Detect which cell encompasses the target text, then output its (X, Y) center coordinate. 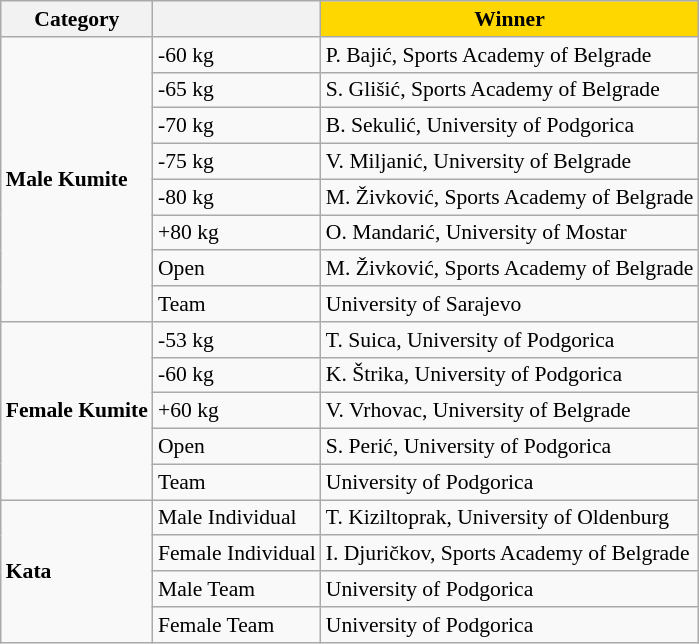
P. Bajić, Sports Academy of Belgrade (510, 55)
T. Suica, University of Podgorica (510, 340)
O. Mandarić, University of Mostar (510, 233)
I. Djuričkov, Sports Academy of Belgrade (510, 554)
Female Kumite (77, 411)
Male Team (237, 589)
Female Team (237, 625)
+80 kg (237, 233)
-53 kg (237, 340)
-65 kg (237, 90)
Male Individual (237, 518)
University of Sarajevo (510, 304)
-80 kg (237, 197)
-70 kg (237, 126)
T. Kiziltoprak, University of Oldenburg (510, 518)
Category (77, 19)
Winner (510, 19)
V. Vrhovac, University of Belgrade (510, 411)
V. Miljanić, University of Belgrade (510, 162)
+60 kg (237, 411)
-75 kg (237, 162)
Male Kumite (77, 180)
B. Sekulić, University of Podgorica (510, 126)
Female Individual (237, 554)
S. Glišić, Sports Academy of Belgrade (510, 90)
S. Perić, University of Podgorica (510, 447)
K. Štrika, University of Podgorica (510, 375)
Kata (77, 571)
